For the text-containing cell, return its midpoint in [X, Y] coordinate format. 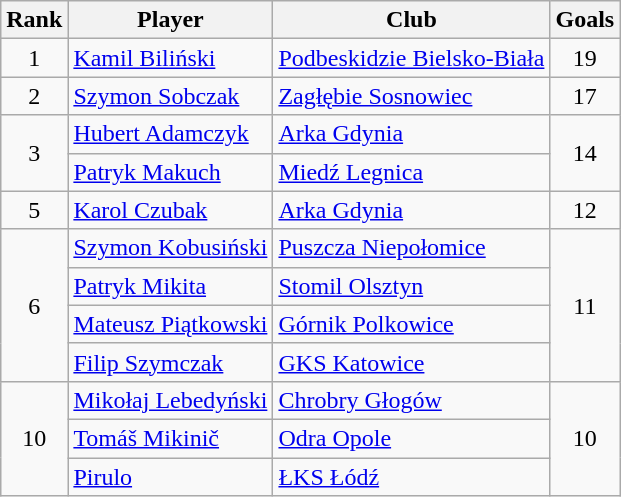
Stomil Olsztyn [412, 286]
Club [412, 20]
ŁKS Łódź [412, 477]
19 [585, 58]
Hubert Adamczyk [170, 134]
Patryk Makuch [170, 172]
Karol Czubak [170, 210]
6 [34, 305]
Mikołaj Lebedyński [170, 400]
17 [585, 96]
Szymon Sobczak [170, 96]
Mateusz Piątkowski [170, 324]
11 [585, 305]
Tomáš Mikinič [170, 438]
Podbeskidzie Bielsko-Biała [412, 58]
Puszcza Niepołomice [412, 248]
1 [34, 58]
GKS Katowice [412, 362]
Pirulo [170, 477]
Kamil Biliński [170, 58]
Player [170, 20]
Patryk Mikita [170, 286]
Rank [34, 20]
5 [34, 210]
Zagłębie Sosnowiec [412, 96]
Odra Opole [412, 438]
Miedź Legnica [412, 172]
14 [585, 153]
Górnik Polkowice [412, 324]
Goals [585, 20]
12 [585, 210]
Filip Szymczak [170, 362]
3 [34, 153]
2 [34, 96]
Szymon Kobusiński [170, 248]
Chrobry Głogów [412, 400]
